Return the (x, y) coordinate for the center point of the cell that contains the specified text.  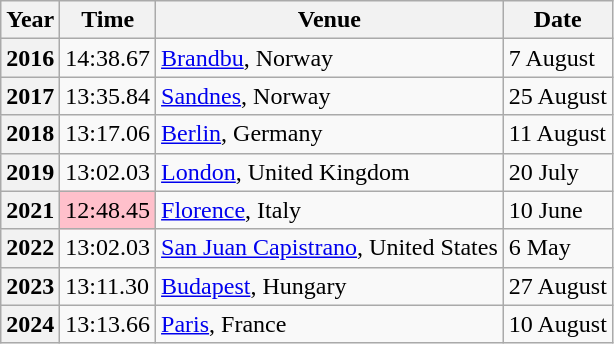
13:13.66 (108, 324)
Budapest, Hungary (330, 286)
Florence, Italy (330, 210)
2024 (30, 324)
25 August (558, 96)
London, United Kingdom (330, 172)
Venue (330, 20)
Date (558, 20)
6 May (558, 248)
Sandnes, Norway (330, 96)
13:35.84 (108, 96)
Berlin, Germany (330, 134)
2018 (30, 134)
Paris, France (330, 324)
10 August (558, 324)
Brandbu, Norway (330, 58)
10 June (558, 210)
Year (30, 20)
2023 (30, 286)
2019 (30, 172)
2021 (30, 210)
14:38.67 (108, 58)
2016 (30, 58)
27 August (558, 286)
7 August (558, 58)
20 July (558, 172)
11 August (558, 134)
12:48.45 (108, 210)
13:17.06 (108, 134)
Time (108, 20)
San Juan Capistrano, United States (330, 248)
2022 (30, 248)
13:11.30 (108, 286)
2017 (30, 96)
